Pinpoint the cell where the given text exists, returning its [X, Y] midpoint coordinate. 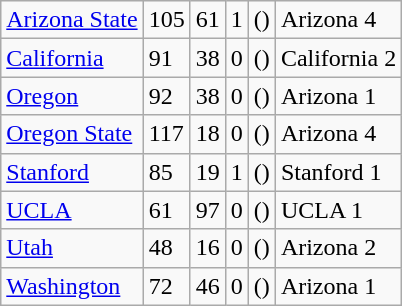
California [72, 58]
UCLA 1 [338, 210]
UCLA [72, 210]
72 [166, 286]
85 [166, 172]
46 [208, 286]
Stanford [72, 172]
Stanford 1 [338, 172]
Washington [72, 286]
92 [166, 96]
48 [166, 248]
105 [166, 20]
Arizona 2 [338, 248]
19 [208, 172]
16 [208, 248]
Oregon [72, 96]
91 [166, 58]
Oregon State [72, 134]
97 [208, 210]
California 2 [338, 58]
117 [166, 134]
18 [208, 134]
Utah [72, 248]
Arizona State [72, 20]
